Detect which cell encompasses the target text, then output its (X, Y) center coordinate. 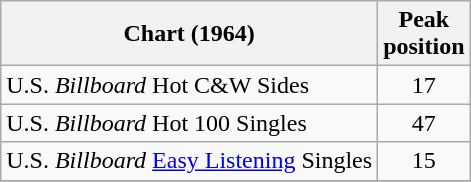
47 (424, 123)
17 (424, 85)
Chart (1964) (190, 34)
U.S. Billboard Hot C&W Sides (190, 85)
15 (424, 161)
Peakposition (424, 34)
U.S. Billboard Easy Listening Singles (190, 161)
U.S. Billboard Hot 100 Singles (190, 123)
